Extract the [X, Y] coordinate from the center of the cell holding the provided text.  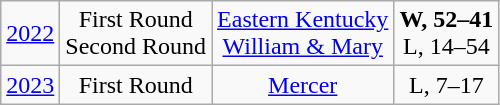
L, 7–17 [446, 85]
Eastern KentuckyWilliam & Mary [303, 34]
2023 [30, 85]
W, 52–41L, 14–54 [446, 34]
2022 [30, 34]
First RoundSecond Round [136, 34]
First Round [136, 85]
Mercer [303, 85]
